Locate the cell with the specified text and output its [x, y] center coordinate. 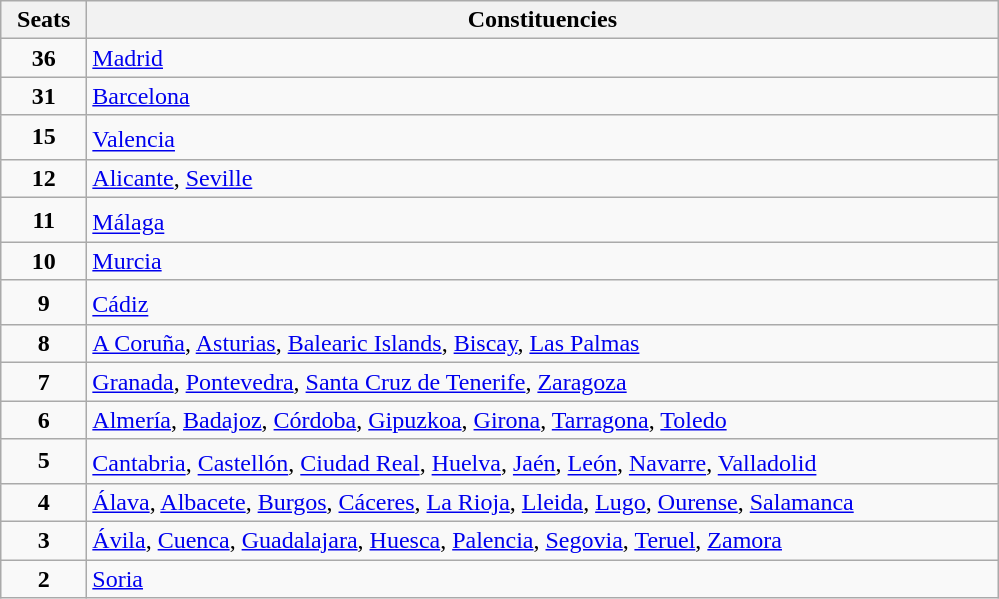
Barcelona [542, 96]
Álava, Albacete, Burgos, Cáceres, La Rioja, Lleida, Lugo, Ourense, Salamanca [542, 502]
Málaga [542, 220]
Constituencies [542, 20]
Ávila, Cuenca, Guadalajara, Huesca, Palencia, Segovia, Teruel, Zamora [542, 541]
10 [44, 261]
12 [44, 178]
Madrid [542, 58]
31 [44, 96]
Valencia [542, 138]
Granada, Pontevedra, Santa Cruz de Tenerife, Zaragoza [542, 382]
7 [44, 382]
Cantabria, Castellón, Ciudad Real, Huelva, Jaén, León, Navarre, Valladolid [542, 462]
Cádiz [542, 302]
5 [44, 462]
Seats [44, 20]
36 [44, 58]
11 [44, 220]
Soria [542, 579]
Murcia [542, 261]
15 [44, 138]
4 [44, 502]
Almería, Badajoz, Córdoba, Gipuzkoa, Girona, Tarragona, Toledo [542, 420]
9 [44, 302]
6 [44, 420]
A Coruña, Asturias, Balearic Islands, Biscay, Las Palmas [542, 344]
Alicante, Seville [542, 178]
3 [44, 541]
2 [44, 579]
8 [44, 344]
